Detect which cell encompasses the target text, then output its (X, Y) center coordinate. 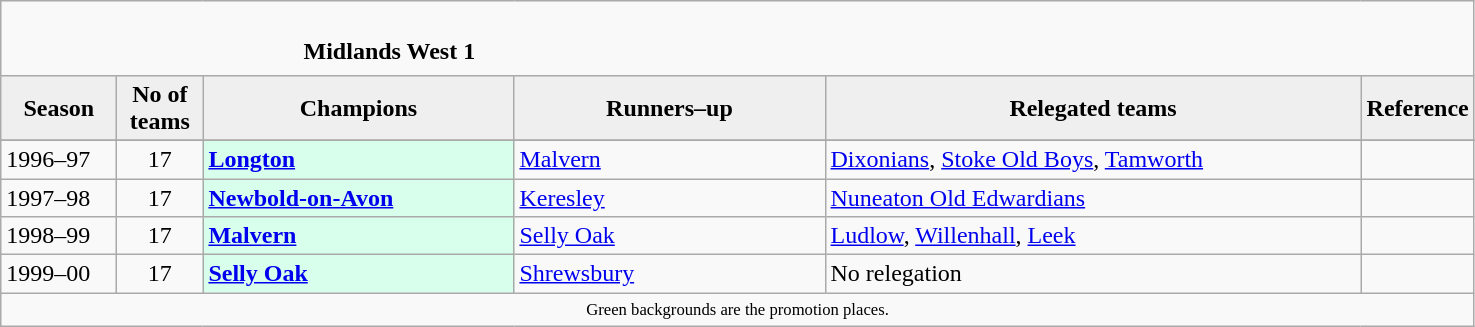
Runners–up (670, 108)
1999–00 (59, 274)
Ludlow, Willenhall, Leek (1093, 236)
1997–98 (59, 197)
Dixonians, Stoke Old Boys, Tamworth (1093, 159)
No of teams (160, 108)
Newbold-on-Avon (358, 197)
Relegated teams (1093, 108)
Shrewsbury (670, 274)
Green backgrounds are the promotion places. (738, 310)
Nuneaton Old Edwardians (1093, 197)
No relegation (1093, 274)
Champions (358, 108)
1996–97 (59, 159)
1998–99 (59, 236)
Longton (358, 159)
Keresley (670, 197)
Season (59, 108)
Reference (1418, 108)
